Identify which cell holds the provided text, then report its [x, y] central coordinate. 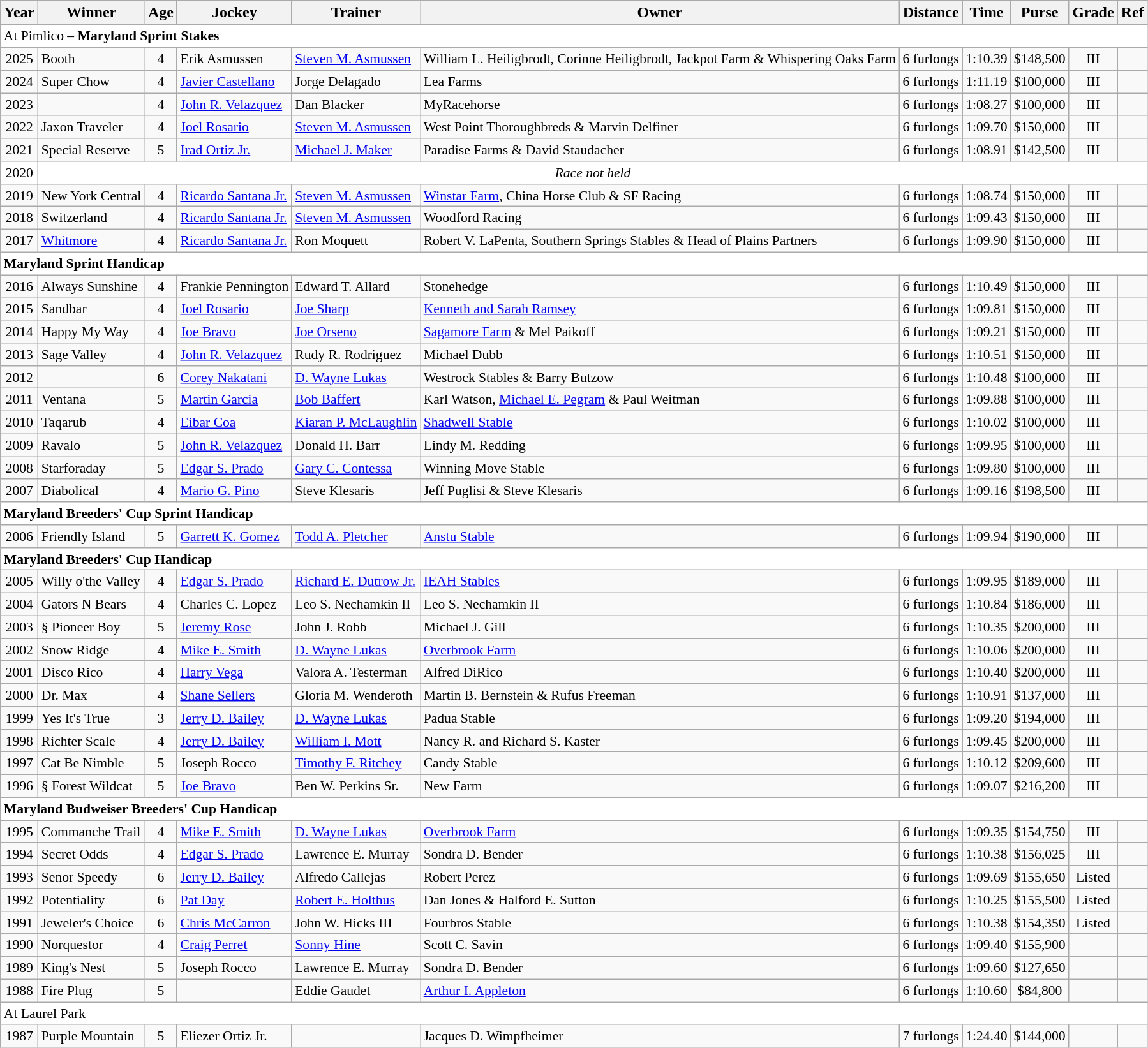
Eibar Coa [234, 422]
1991 [19, 922]
1:09.20 [987, 718]
Martin B. Bernstein & Rufus Freeman [660, 695]
Maryland Budweiser Breeders' Cup Handicap [574, 809]
2017 [19, 240]
7 furlongs [930, 1036]
1:09.69 [987, 877]
Martin Garcia [234, 400]
Kiaran P. McLaughlin [356, 422]
$209,600 [1040, 764]
Special Reserve [92, 150]
Switzerland [92, 218]
New Farm [660, 786]
2018 [19, 218]
Gloria M. Wenderoth [356, 695]
§ Forest Wildcat [92, 786]
Kenneth and Sarah Ramsey [660, 309]
Secret Odds [92, 854]
Scott C. Savin [660, 945]
$142,500 [1040, 150]
Jorge Delagado [356, 82]
Distance [930, 13]
Erik Asmussen [234, 59]
$84,800 [1040, 991]
2005 [19, 582]
At Pimlico – Maryland Sprint Stakes [574, 36]
Dan Jones & Halford E. Sutton [660, 900]
Sandbar [92, 309]
Frankie Pennington [234, 286]
1994 [19, 854]
Jeremy Rose [234, 627]
2006 [19, 536]
Super Chow [92, 82]
Michael J. Gill [660, 627]
Michael J. Maker [356, 150]
New York Central [92, 195]
Whitmore [92, 240]
$137,000 [1040, 695]
Jeweler's Choice [92, 922]
Valora A. Testerman [356, 672]
Shane Sellers [234, 695]
Harry Vega [234, 672]
2024 [19, 82]
$148,500 [1040, 59]
Winstar Farm, China Horse Club & SF Racing [660, 195]
1:10.02 [987, 422]
Fourbros Stable [660, 922]
2021 [19, 150]
1:09.70 [987, 127]
2012 [19, 377]
Craig Perret [234, 945]
Padua Stable [660, 718]
1:11.19 [987, 82]
Sagamore Farm & Mel Paikoff [660, 332]
Timothy F. Ritchey [356, 764]
Grade [1093, 13]
Starforaday [92, 468]
$155,900 [1040, 945]
2020 [19, 173]
Jeff Puglisi & Steve Klesaris [660, 491]
2008 [19, 468]
Rudy R. Rodriguez [356, 355]
Sonny Hine [356, 945]
Snow Ridge [92, 650]
1:10.84 [987, 604]
Irad Ortiz Jr. [234, 150]
Eddie Gaudet [356, 991]
Potentiality [92, 900]
Owner [660, 13]
Year [19, 13]
Purple Mountain [92, 1036]
Senor Speedy [92, 877]
1990 [19, 945]
Bob Baffert [356, 400]
1:10.49 [987, 286]
Disco Rico [92, 672]
Dr. Max [92, 695]
$154,350 [1040, 922]
Age [161, 13]
$156,025 [1040, 854]
1:10.39 [987, 59]
Always Sunshine [92, 286]
Diabolical [92, 491]
2011 [19, 400]
1:10.51 [987, 355]
William I. Mott [356, 741]
Happy My Way [92, 332]
2009 [19, 445]
1999 [19, 718]
Shadwell Stable [660, 422]
Dan Blacker [356, 105]
2025 [19, 59]
1988 [19, 991]
Willy o'the Valley [92, 582]
Paradise Farms & David Staudacher [660, 150]
Candy Stable [660, 764]
$194,000 [1040, 718]
Joe Sharp [356, 309]
2023 [19, 105]
2004 [19, 604]
1987 [19, 1036]
Garrett K. Gomez [234, 536]
1996 [19, 786]
1:09.43 [987, 218]
2015 [19, 309]
1989 [19, 968]
$216,200 [1040, 786]
2013 [19, 355]
1:10.12 [987, 764]
Alfredo Callejas [356, 877]
1:09.35 [987, 832]
1992 [19, 900]
2019 [19, 195]
2001 [19, 672]
Ravalo [92, 445]
2016 [19, 286]
Woodford Racing [660, 218]
IEAH Stables [660, 582]
$190,000 [1040, 536]
1:09.21 [987, 332]
Jacques D. Wimpfheimer [660, 1036]
Cat Be Nimble [92, 764]
Pat Day [234, 900]
Javier Castellano [234, 82]
1998 [19, 741]
Ventana [92, 400]
William L. Heiligbrodt, Corinne Heiligbrodt, Jackpot Farm & Whispering Oaks Farm [660, 59]
1:24.40 [987, 1036]
King's Nest [92, 968]
Maryland Breeders' Cup Handicap [574, 559]
Fire Plug [92, 991]
Ben W. Perkins Sr. [356, 786]
1:09.16 [987, 491]
Robert V. LaPenta, Southern Springs Stables & Head of Plains Partners [660, 240]
1:10.35 [987, 627]
$186,000 [1040, 604]
Eliezer Ortiz Jr. [234, 1036]
Commanche Trail [92, 832]
Todd A. Pletcher [356, 536]
1:09.88 [987, 400]
1:10.48 [987, 377]
1:09.45 [987, 741]
2007 [19, 491]
Jaxon Traveler [92, 127]
John J. Robb [356, 627]
Richter Scale [92, 741]
2022 [19, 127]
1:09.81 [987, 309]
1995 [19, 832]
1993 [19, 877]
1997 [19, 764]
Jockey [234, 13]
Michael Dubb [660, 355]
1:10.06 [987, 650]
1:10.25 [987, 900]
Corey Nakatani [234, 377]
Norquestor [92, 945]
Donald H. Barr [356, 445]
Winning Move Stable [660, 468]
Steve Klesaris [356, 491]
1:09.94 [987, 536]
$155,650 [1040, 877]
3 [161, 718]
Stonehedge [660, 286]
1:09.40 [987, 945]
Trainer [356, 13]
Robert E. Holthus [356, 900]
2002 [19, 650]
Alfred DiRico [660, 672]
Gary C. Contessa [356, 468]
$154,750 [1040, 832]
Sage Valley [92, 355]
Chris McCarron [234, 922]
1:09.80 [987, 468]
Ref [1132, 13]
Gators N Bears [92, 604]
Charles C. Lopez [234, 604]
1:10.60 [987, 991]
Robert Perez [660, 877]
2010 [19, 422]
At Laurel Park [574, 1014]
Arthur I. Appleton [660, 991]
Time [987, 13]
Winner [92, 13]
1:08.27 [987, 105]
Maryland Sprint Handicap [574, 263]
1:08.91 [987, 150]
Westrock Stables & Barry Butzow [660, 377]
MyRacehorse [660, 105]
$144,000 [1040, 1036]
$198,500 [1040, 491]
Karl Watson, Michael E. Pegram & Paul Weitman [660, 400]
$189,000 [1040, 582]
2003 [19, 627]
Lea Farms [660, 82]
Maryland Breeders' Cup Sprint Handicap [574, 513]
Purse [1040, 13]
1:10.91 [987, 695]
Richard E. Dutrow Jr. [356, 582]
Booth [92, 59]
Ron Moquett [356, 240]
$127,650 [1040, 968]
John W. Hicks III [356, 922]
Yes It's True [92, 718]
1:09.07 [987, 786]
1:10.40 [987, 672]
Friendly Island [92, 536]
Anstu Stable [660, 536]
Joe Orseno [356, 332]
West Point Thoroughbreds & Marvin Delfiner [660, 127]
Taqarub [92, 422]
2000 [19, 695]
Race not held [593, 173]
Nancy R. and Richard S. Kaster [660, 741]
2014 [19, 332]
1:08.74 [987, 195]
Edward T. Allard [356, 286]
Mario G. Pino [234, 491]
1:09.90 [987, 240]
Lindy M. Redding [660, 445]
§ Pioneer Boy [92, 627]
$155,500 [1040, 900]
1:09.60 [987, 968]
